Output the [x, y] coordinate of the center of the cell containing the given text.  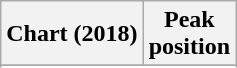
Peakposition [189, 34]
Chart (2018) [72, 34]
